Capture the cell that displays the provided text and extract its (X, Y) central coordinate. 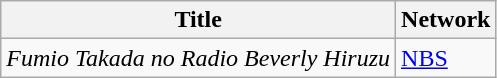
Fumio Takada no Radio Beverly Hiruzu (198, 58)
Title (198, 20)
NBS (446, 58)
Network (446, 20)
